Return [X, Y] of the center of cell containing provided text 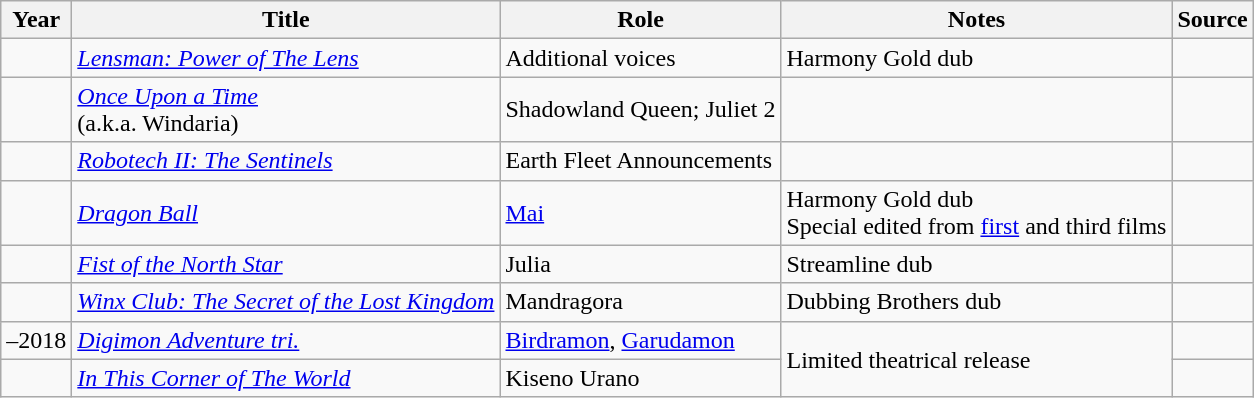
Mandragora [640, 302]
Lensman: Power of The Lens [286, 58]
Once Upon a Time(a.k.a. Windaria) [286, 110]
Fist of the North Star [286, 264]
Earth Fleet Announcements [640, 161]
Shadowland Queen; Juliet 2 [640, 110]
Harmony Gold dub [976, 58]
Harmony Gold dubSpecial edited from first and third films [976, 212]
Limited theatrical release [976, 359]
Birdramon, Garudamon [640, 340]
Streamline dub [976, 264]
Julia [640, 264]
Robotech II: The Sentinels [286, 161]
Dubbing Brothers dub [976, 302]
In This Corner of The World [286, 378]
Digimon Adventure tri. [286, 340]
Mai [640, 212]
Kiseno Urano [640, 378]
Title [286, 20]
–2018 [36, 340]
Notes [976, 20]
Year [36, 20]
Dragon Ball [286, 212]
Winx Club: The Secret of the Lost Kingdom [286, 302]
Additional voices [640, 58]
Role [640, 20]
Source [1212, 20]
